Locate the cell with the specified text and output its [x, y] center coordinate. 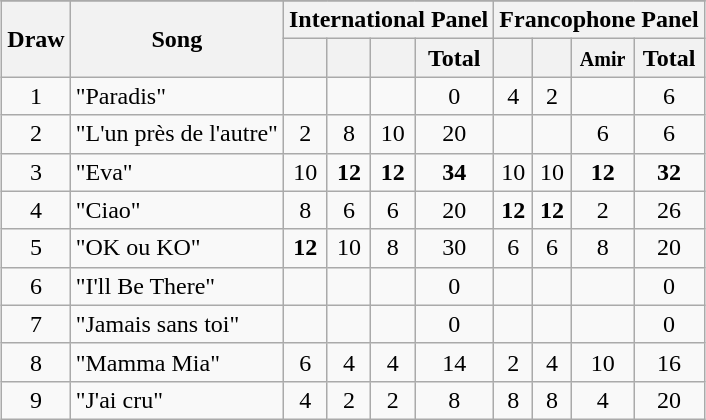
5 [36, 248]
9 [36, 400]
"I'll Be There" [176, 286]
Amir [602, 58]
32 [669, 172]
"Ciao" [176, 210]
16 [669, 362]
Song [176, 39]
Draw [36, 39]
"Paradis" [176, 96]
"Jamais sans toi" [176, 324]
1 [36, 96]
"Eva" [176, 172]
30 [454, 248]
34 [454, 172]
26 [669, 210]
"L'un près de l'autre" [176, 134]
International Panel [388, 20]
"J'ai cru" [176, 400]
"Mamma Mia" [176, 362]
3 [36, 172]
Francophone Panel [599, 20]
7 [36, 324]
14 [454, 362]
"OK ou KO" [176, 248]
